Extract the [X, Y] coordinate from the center of the cell holding the provided text.  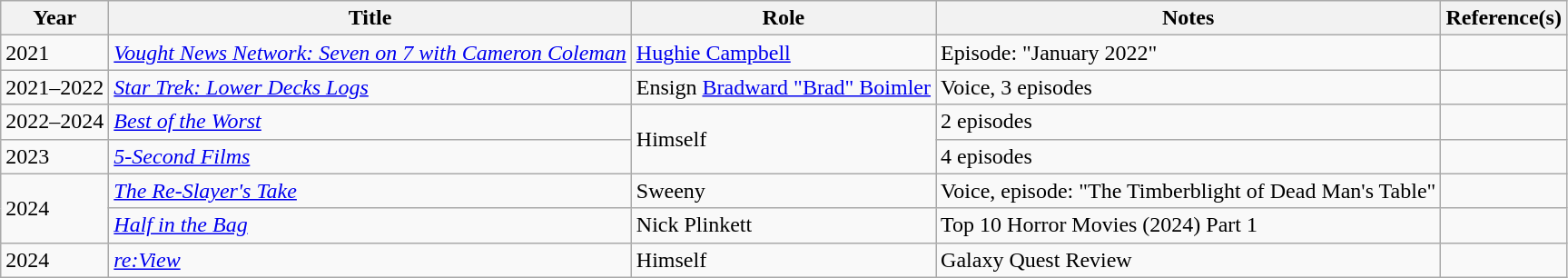
Title [370, 18]
2021–2022 [54, 87]
Best of the Worst [370, 122]
Episode: "January 2022" [1188, 53]
4 episodes [1188, 156]
Star Trek: Lower Decks Logs [370, 87]
Year [54, 18]
Galaxy Quest Review [1188, 260]
Nick Plinkett [783, 225]
Sweeny [783, 191]
Half in the Bag [370, 225]
Hughie Campbell [783, 53]
Role [783, 18]
Notes [1188, 18]
2021 [54, 53]
Ensign Bradward "Brad" Boimler [783, 87]
Vought News Network: Seven on 7 with Cameron Coleman [370, 53]
Top 10 Horror Movies (2024) Part 1 [1188, 225]
Voice, 3 episodes [1188, 87]
Reference(s) [1504, 18]
5-Second Films [370, 156]
2022–2024 [54, 122]
re:View [370, 260]
Voice, episode: "The Timberblight of Dead Man's Table" [1188, 191]
The Re-Slayer's Take [370, 191]
2023 [54, 156]
2 episodes [1188, 122]
